Search for the cell housing the specified text and yield its [x, y] center coordinate. 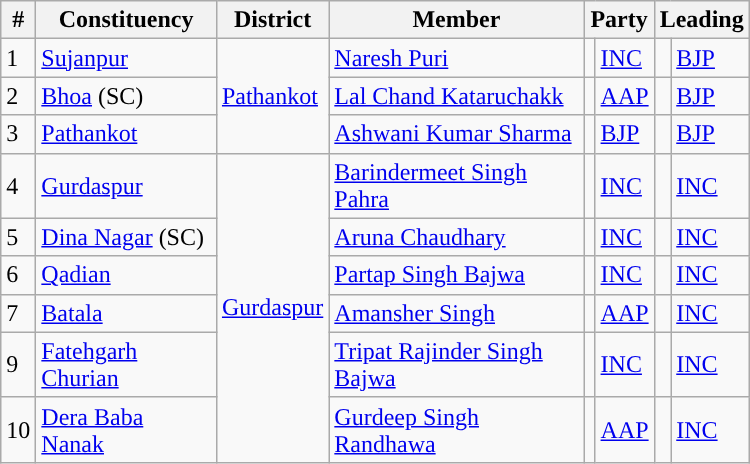
Member [456, 20]
Barindermeet Singh Pahra [456, 186]
Qadian [126, 275]
5 [18, 237]
2 [18, 96]
Fatehgarh Churian [126, 364]
4 [18, 186]
Tripat Rajinder Singh Bajwa [456, 364]
Lal Chand Kataruchakk [456, 96]
Partap Singh Bajwa [456, 275]
9 [18, 364]
# [18, 20]
Ashwani Kumar Sharma [456, 134]
7 [18, 313]
Bhoa (SC) [126, 96]
3 [18, 134]
Dina Nagar (SC) [126, 237]
6 [18, 275]
Party [619, 20]
District [272, 20]
Leading [702, 20]
Naresh Puri [456, 58]
Gurdeep Singh Randhawa [456, 430]
Batala [126, 313]
Amansher Singh [456, 313]
10 [18, 430]
Dera Baba Nanak [126, 430]
1 [18, 58]
Constituency [126, 20]
Sujanpur [126, 58]
Aruna Chaudhary [456, 237]
